Return the [x, y] coordinate for the center point of the cell that contains the specified text.  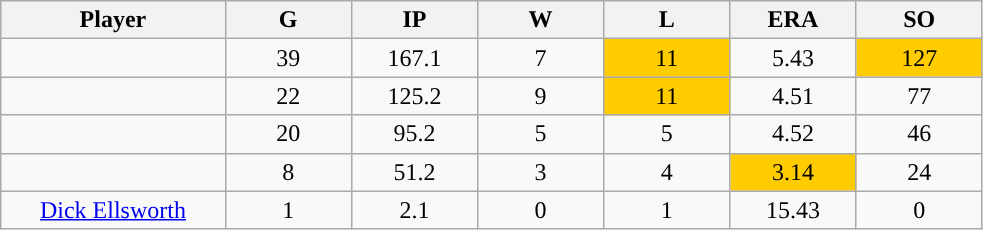
24 [919, 172]
ERA [793, 20]
3.14 [793, 172]
22 [288, 96]
2.1 [414, 210]
L [667, 20]
Dick Ellsworth [113, 210]
8 [288, 172]
4.52 [793, 134]
127 [919, 58]
IP [414, 20]
4.51 [793, 96]
51.2 [414, 172]
W [540, 20]
15.43 [793, 210]
G [288, 20]
125.2 [414, 96]
3 [540, 172]
9 [540, 96]
39 [288, 58]
77 [919, 96]
167.1 [414, 58]
95.2 [414, 134]
20 [288, 134]
Player [113, 20]
7 [540, 58]
5.43 [793, 58]
SO [919, 20]
46 [919, 134]
4 [667, 172]
